Determine the [X, Y] coordinate at the center of the cell enclosing the given text.  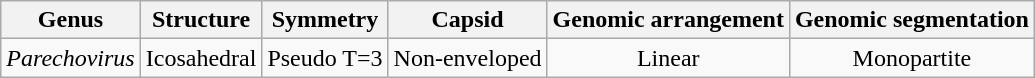
Structure [201, 20]
Symmetry [325, 20]
Non-enveloped [468, 58]
Monopartite [912, 58]
Icosahedral [201, 58]
Parechovirus [70, 58]
Genomic segmentation [912, 20]
Capsid [468, 20]
Genus [70, 20]
Genomic arrangement [668, 20]
Linear [668, 58]
Pseudo T=3 [325, 58]
